Determine the (X, Y) coordinate at the center of the cell enclosing the given text.  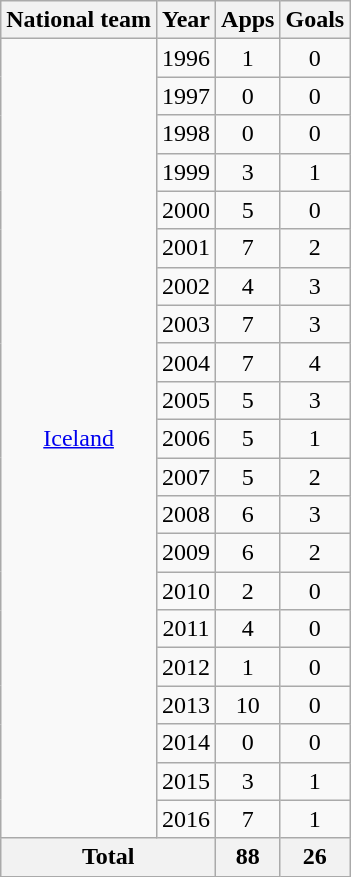
National team (79, 20)
2013 (186, 705)
2016 (186, 819)
2007 (186, 477)
2014 (186, 743)
Goals (315, 20)
2008 (186, 515)
1997 (186, 96)
Apps (248, 20)
Total (108, 857)
2000 (186, 210)
2012 (186, 667)
26 (315, 857)
2010 (186, 591)
1998 (186, 134)
10 (248, 705)
2011 (186, 629)
88 (248, 857)
2001 (186, 248)
1996 (186, 58)
2004 (186, 362)
2009 (186, 553)
2015 (186, 781)
Iceland (79, 438)
2002 (186, 286)
2005 (186, 400)
2003 (186, 324)
1999 (186, 172)
2006 (186, 438)
Year (186, 20)
